Return [X, Y] of the center of cell containing provided text 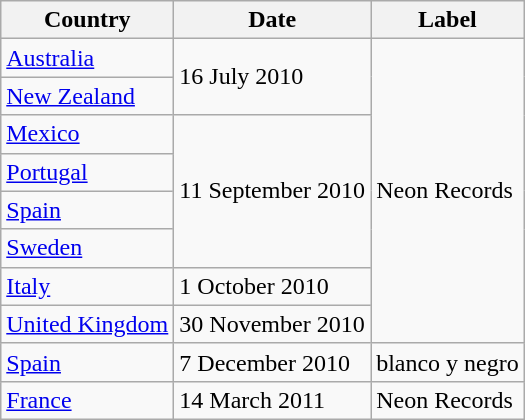
Date [272, 20]
30 November 2010 [272, 324]
Portugal [88, 172]
France [88, 400]
Sweden [88, 248]
Italy [88, 286]
Label [448, 20]
1 October 2010 [272, 286]
11 September 2010 [272, 191]
14 March 2011 [272, 400]
7 December 2010 [272, 362]
New Zealand [88, 96]
blanco y negro [448, 362]
Country [88, 20]
Australia [88, 58]
Mexico [88, 134]
United Kingdom [88, 324]
16 July 2010 [272, 77]
